Capture the cell that displays the provided text and extract its (X, Y) central coordinate. 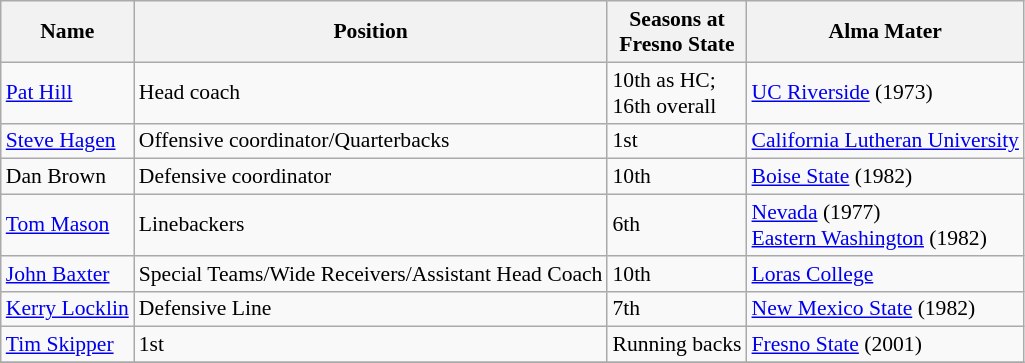
Running backs (676, 345)
California Lutheran University (886, 141)
Position (371, 32)
Dan Brown (68, 177)
Nevada (1977)Eastern Washington (1982) (886, 226)
7th (676, 309)
UC Riverside (1973) (886, 92)
Head coach (371, 92)
Alma Mater (886, 32)
Offensive coordinator/Quarterbacks (371, 141)
Steve Hagen (68, 141)
Pat Hill (68, 92)
Tim Skipper (68, 345)
Seasons atFresno State (676, 32)
Boise State (1982) (886, 177)
Name (68, 32)
6th (676, 226)
Defensive Line (371, 309)
Loras College (886, 274)
Defensive coordinator (371, 177)
Linebackers (371, 226)
John Baxter (68, 274)
Tom Mason (68, 226)
Special Teams/Wide Receivers/Assistant Head Coach (371, 274)
10th as HC;16th overall (676, 92)
New Mexico State (1982) (886, 309)
Kerry Locklin (68, 309)
Fresno State (2001) (886, 345)
